Detect which cell encompasses the target text, then output its [x, y] center coordinate. 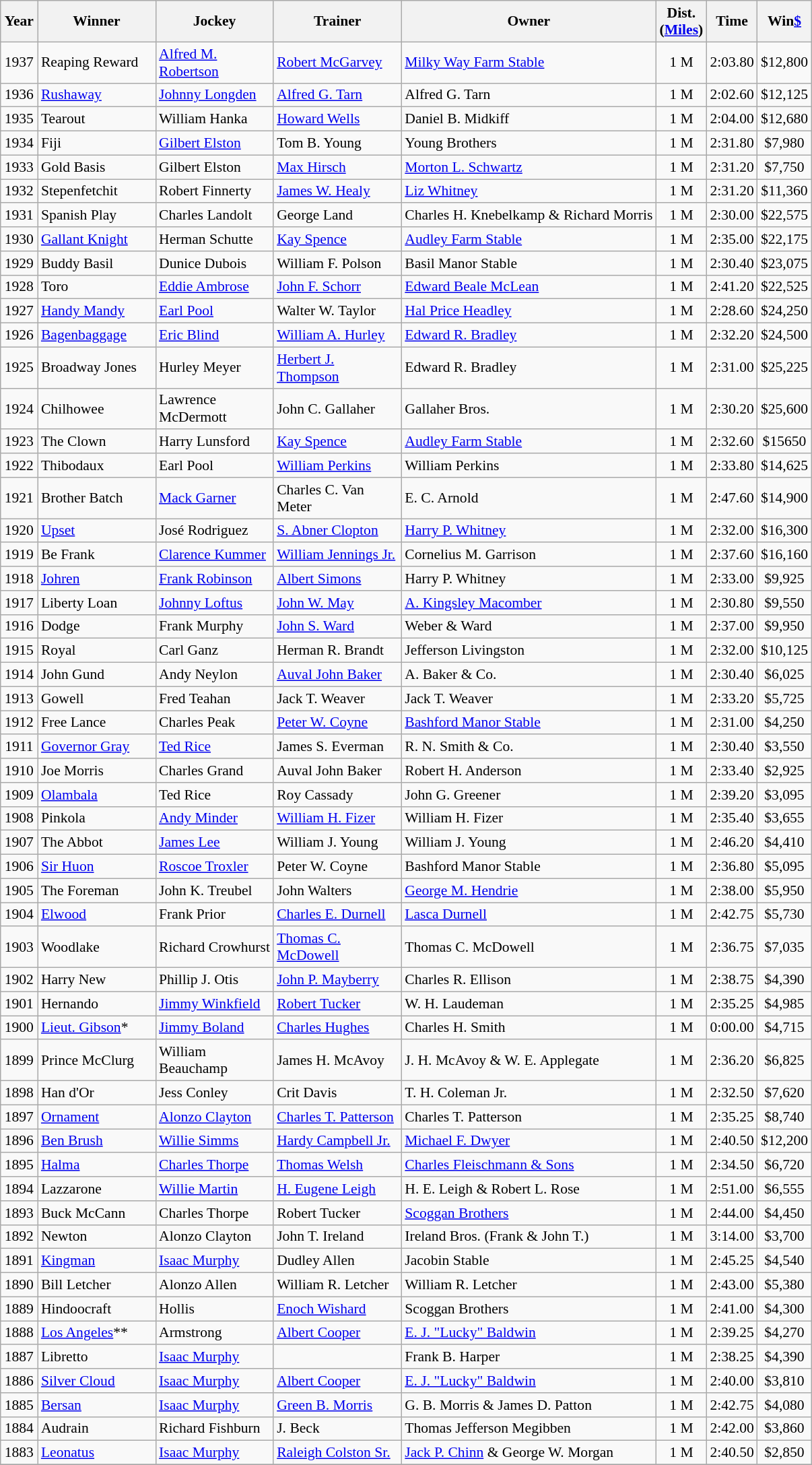
Joe Morris [97, 771]
1907 [19, 843]
$14,625 [784, 465]
William A. Hurley [337, 335]
2:51.00 [731, 1189]
2:44.00 [731, 1213]
1891 [19, 1261]
John C. Gallaher [337, 408]
$3,095 [784, 795]
Harry Lunsford [214, 442]
Audrain [97, 1429]
Cornelius M. Garrison [529, 555]
1909 [19, 795]
2:35.40 [731, 818]
Silver Cloud [97, 1381]
2:31.80 [731, 143]
Johnny Loftus [214, 603]
Crit Davis [337, 1093]
Frank Prior [214, 915]
3:14.00 [731, 1237]
1910 [19, 771]
2:28.60 [731, 311]
Broadway Jones [97, 368]
1903 [19, 947]
Olambala [97, 795]
A. Baker & Co. [529, 675]
1917 [19, 603]
John W. May [337, 603]
$4,985 [784, 1004]
2:38.75 [731, 980]
1932 [19, 191]
1914 [19, 675]
$11,360 [784, 191]
1926 [19, 335]
Kingman [97, 1261]
Robert McGarvey [337, 62]
1930 [19, 239]
1920 [19, 531]
Mack Garner [214, 498]
William Beauchamp [214, 1060]
Gowell [97, 698]
2:46.20 [731, 843]
Jess Conley [214, 1093]
1883 [19, 1453]
Young Brothers [529, 143]
1886 [19, 1381]
$4,715 [784, 1028]
$3,655 [784, 818]
Lieut. Gibson* [97, 1028]
Jacobin Stable [529, 1261]
Gallant Knight [97, 239]
Be Frank [97, 555]
$8,740 [784, 1117]
Charles Peak [214, 723]
1937 [19, 62]
Andy Minder [214, 818]
2:30.20 [731, 408]
Handy Mandy [97, 311]
2:33.80 [731, 465]
Trainer [337, 22]
Win$ [784, 22]
Governor Gray [97, 747]
2:02.60 [731, 95]
1933 [19, 167]
John S. Ward [337, 626]
Thomas Jefferson Megibben [529, 1429]
$9,550 [784, 603]
Ben Brush [97, 1141]
John G. Greener [529, 795]
Roscoe Troxler [214, 867]
Robert Finnerty [214, 191]
Charles C. Van Meter [337, 498]
Libretto [97, 1357]
1936 [19, 95]
John T. Ireland [337, 1237]
$6,555 [784, 1189]
Time [731, 22]
2:33.40 [731, 771]
William F. Polson [337, 263]
1908 [19, 818]
$4,540 [784, 1261]
Phillip J. Otis [214, 980]
The Abbot [97, 843]
William Hanka [214, 119]
Hollis [214, 1309]
Albert Simons [337, 579]
1897 [19, 1117]
Frank Murphy [214, 626]
1913 [19, 698]
$5,730 [784, 915]
1889 [19, 1309]
Chilhowee [97, 408]
2:33.00 [731, 579]
1924 [19, 408]
Johren [97, 579]
James S. Everman [337, 747]
Upset [97, 531]
Basil Manor Stable [529, 263]
James W. Healy [337, 191]
James H. McAvoy [337, 1060]
1935 [19, 119]
Winner [97, 22]
Daniel B. Midkiff [529, 119]
2:45.25 [731, 1261]
2:41.00 [731, 1309]
$25,225 [784, 368]
1925 [19, 368]
2:35.00 [731, 239]
Armstrong [214, 1333]
1916 [19, 626]
$22,175 [784, 239]
Willie Simms [214, 1141]
$3,810 [784, 1381]
Herman Schutte [214, 239]
Dist. (Miles) [681, 22]
S. Abner Clopton [337, 531]
1929 [19, 263]
John P. Mayberry [337, 980]
Edward Beale McLean [529, 287]
Robert H. Anderson [529, 771]
Charles Landolt [214, 216]
2:04.00 [731, 119]
Jefferson Livingston [529, 651]
Toro [97, 287]
1921 [19, 498]
Clarence Kummer [214, 555]
Frank B. Harper [529, 1357]
James Lee [214, 843]
Charles E. Durnell [337, 915]
2:33.20 [731, 698]
Lazzarone [97, 1189]
The Foreman [97, 890]
1893 [19, 1213]
Gallaher Bros. [529, 408]
Liz Whitney [529, 191]
Spanish Play [97, 216]
2:39.20 [731, 795]
Jockey [214, 22]
2:41.20 [731, 287]
Weber & Ward [529, 626]
1902 [19, 980]
1900 [19, 1028]
Newton [97, 1237]
2:30.80 [731, 603]
$4,250 [784, 723]
Rushaway [97, 95]
2:37.00 [731, 626]
$10,125 [784, 651]
Elwood [97, 915]
2:36.80 [731, 867]
$24,500 [784, 335]
Halma [97, 1165]
2:42.00 [731, 1429]
1890 [19, 1285]
Bersan [97, 1405]
Eddie Ambrose [214, 287]
$7,620 [784, 1093]
Ireland Bros. (Frank & John T.) [529, 1237]
$12,680 [784, 119]
Richard Fishburn [214, 1429]
1922 [19, 465]
Howard Wells [337, 119]
Hernando [97, 1004]
Sir Huon [97, 867]
Los Angeles** [97, 1333]
2:32.50 [731, 1093]
Han d'Or [97, 1093]
Enoch Wishard [337, 1309]
Royal [97, 651]
1899 [19, 1060]
$3,860 [784, 1429]
Willie Martin [214, 1189]
Milky Way Farm Stable [529, 62]
Charles H. Smith [529, 1028]
0:00.00 [731, 1028]
Dudley Allen [337, 1261]
Walter W. Taylor [337, 311]
Prince McClurg [97, 1060]
Jack P. Chinn & George W. Morgan [529, 1453]
1905 [19, 890]
Morton L. Schwartz [529, 167]
Bagenbaggage [97, 335]
W. H. Laudeman [529, 1004]
John Walters [337, 890]
Roy Cassady [337, 795]
$4,450 [784, 1213]
Fiji [97, 143]
$6,025 [784, 675]
1931 [19, 216]
Stepenfetchit [97, 191]
1895 [19, 1165]
Free Lance [97, 723]
Brother Batch [97, 498]
G. B. Morris & James D. Patton [529, 1405]
$9,925 [784, 579]
$15650 [784, 442]
$23,075 [784, 263]
Frank Robinson [214, 579]
1887 [19, 1357]
$7,750 [784, 167]
2:40.00 [731, 1381]
$16,160 [784, 555]
2:43.00 [731, 1285]
1904 [19, 915]
Leonatus [97, 1453]
2:03.80 [731, 62]
$4,270 [784, 1333]
Green B. Morris [337, 1405]
1885 [19, 1405]
2:38.25 [731, 1357]
Bill Letcher [97, 1285]
2:36.75 [731, 947]
Hindoocraft [97, 1309]
$5,380 [784, 1285]
R. N. Smith & Co. [529, 747]
George M. Hendrie [529, 890]
Buddy Basil [97, 263]
Hurley Meyer [214, 368]
$3,700 [784, 1237]
$7,980 [784, 143]
1884 [19, 1429]
$12,200 [784, 1141]
1927 [19, 311]
Owner [529, 22]
1919 [19, 555]
John F. Schorr [337, 287]
1894 [19, 1189]
Charles Grand [214, 771]
1892 [19, 1237]
Gold Basis [97, 167]
Woodlake [97, 947]
The Clown [97, 442]
Dodge [97, 626]
A. Kingsley Macomber [529, 603]
H. E. Leigh & Robert L. Rose [529, 1189]
$4,410 [784, 843]
$5,095 [784, 867]
2:47.60 [731, 498]
Fred Teahan [214, 698]
Reaping Reward [97, 62]
$9,950 [784, 626]
Ornament [97, 1117]
Alfred M. Robertson [214, 62]
Lawrence McDermott [214, 408]
1888 [19, 1333]
Charles R. Ellison [529, 980]
$12,800 [784, 62]
Charles Fleischmann & Sons [529, 1165]
Hardy Campbell Jr. [337, 1141]
$2,925 [784, 771]
2:32.20 [731, 335]
1915 [19, 651]
$6,720 [784, 1165]
H. Eugene Leigh [337, 1189]
$4,080 [784, 1405]
Charles Hughes [337, 1028]
1934 [19, 143]
John Gund [97, 675]
Carl Ganz [214, 651]
Eric Blind [214, 335]
1923 [19, 442]
2:37.60 [731, 555]
Harry New [97, 980]
Lasca Durnell [529, 915]
1918 [19, 579]
Michael F. Dwyer [529, 1141]
Alonzo Allen [214, 1285]
Tearout [97, 119]
1912 [19, 723]
E. C. Arnold [529, 498]
Andy Neylon [214, 675]
Year [19, 22]
J. Beck [337, 1429]
Herbert J. Thompson [337, 368]
Jimmy Winkfield [214, 1004]
$5,725 [784, 698]
George Land [337, 216]
Johnny Longden [214, 95]
$3,550 [784, 747]
2:36.20 [731, 1060]
2:34.50 [731, 1165]
$24,250 [784, 311]
$25,600 [784, 408]
Charles H. Knebelkamp & Richard Morris [529, 216]
Buck McCann [97, 1213]
Richard Crowhurst [214, 947]
Tom B. Young [337, 143]
1901 [19, 1004]
Liberty Loan [97, 603]
$7,035 [784, 947]
T. H. Coleman Jr. [529, 1093]
Max Hirsch [337, 167]
1911 [19, 747]
$16,300 [784, 531]
$6,825 [784, 1060]
1898 [19, 1093]
$22,575 [784, 216]
$12,125 [784, 95]
1928 [19, 287]
Jimmy Boland [214, 1028]
2:30.00 [731, 216]
2:38.00 [731, 890]
2:39.25 [731, 1333]
Raleigh Colston Sr. [337, 1453]
2:32.60 [731, 442]
$2,850 [784, 1453]
$5,950 [784, 890]
J. H. McAvoy & W. E. Applegate [529, 1060]
1896 [19, 1141]
Thomas Welsh [337, 1165]
1906 [19, 867]
$4,300 [784, 1309]
Dunice Dubois [214, 263]
Herman R. Brandt [337, 651]
Hal Price Headley [529, 311]
Thibodaux [97, 465]
José Rodriguez [214, 531]
Pinkola [97, 818]
William Jennings Jr. [337, 555]
$22,525 [784, 287]
$14,900 [784, 498]
John K. Treubel [214, 890]
